Find where the given text appears and provide that cell's center as (X, Y) coordinate. 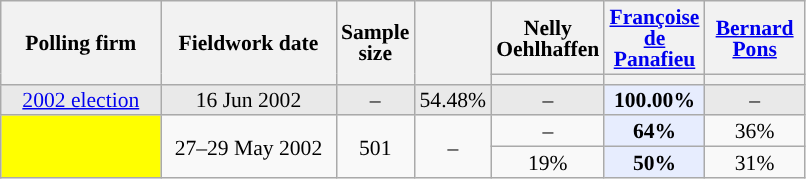
50% (654, 162)
501 (375, 147)
64% (654, 132)
31% (755, 162)
Françoise de Panafieu (654, 38)
Fieldwork date (248, 42)
Bernard Pons (755, 38)
16 Jun 2002 (248, 100)
Samplesize (375, 42)
100.00% (654, 100)
Polling firm (81, 42)
Nelly Oehlhaffen (548, 38)
27–29 May 2002 (248, 147)
54.48% (452, 100)
36% (755, 132)
19% (548, 162)
2002 election (81, 100)
